Detect which cell encompasses the target text, then output its (x, y) center coordinate. 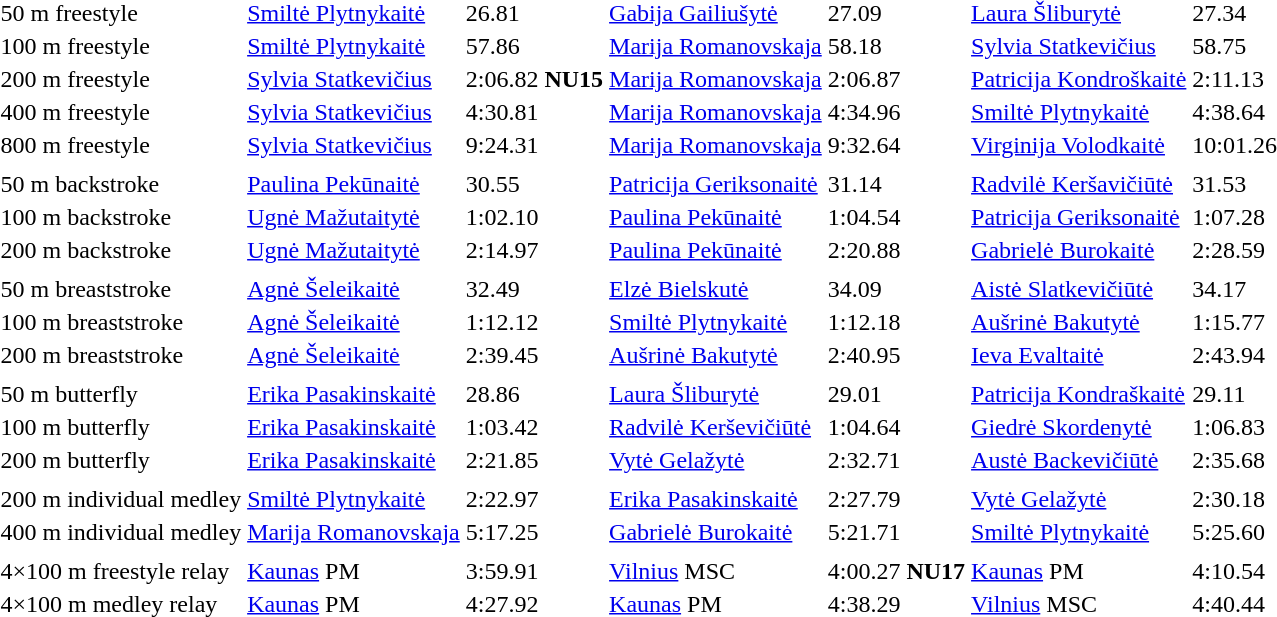
1:02.10 (534, 217)
2:39.45 (534, 355)
31.14 (896, 184)
1:12.18 (896, 322)
32.49 (534, 289)
Radvilė Kerševičiūtė (716, 427)
Aistė Slatkevičiūtė (1079, 289)
2:06.82 NU15 (534, 79)
Austė Backevičiūtė (1079, 460)
Elzė Bielskutė (716, 289)
2:40.95 (896, 355)
2:14.97 (534, 250)
2:22.97 (534, 499)
Giedrė Skordenytė (1079, 427)
9:32.64 (896, 145)
2:20.88 (896, 250)
57.86 (534, 46)
Patricija Kondraškaitė (1079, 394)
58.18 (896, 46)
2:32.71 (896, 460)
Vilnius MSC (716, 571)
5:17.25 (534, 532)
3:59.91 (534, 571)
2:27.79 (896, 499)
1:12.12 (534, 322)
Ieva Evaltaitė (1079, 355)
1:03.42 (534, 427)
4:34.96 (896, 112)
Radvilė Keršavičiūtė (1079, 184)
5:21.71 (896, 532)
29.01 (896, 394)
9:24.31 (534, 145)
4:30.81 (534, 112)
Laura Šliburytė (716, 394)
1:04.54 (896, 217)
30.55 (534, 184)
34.09 (896, 289)
4:00.27 NU17 (896, 571)
Patricija Kondroškaitė (1079, 79)
2:06.87 (896, 79)
1:04.64 (896, 427)
28.86 (534, 394)
Virginija Volodkaitė (1079, 145)
2:21.85 (534, 460)
